Find where the given text appears and provide that cell's center as (X, Y) coordinate. 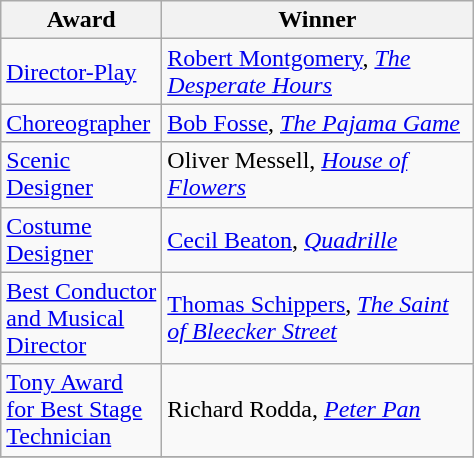
Richard Rodda, Peter Pan (318, 410)
Scenic Designer (82, 174)
Choreographer (82, 123)
Award (82, 20)
Winner (318, 20)
Thomas Schippers, The Saint of Bleecker Street (318, 318)
Costume Designer (82, 240)
Cecil Beaton, Quadrille (318, 240)
Director-Play (82, 72)
Bob Fosse, The Pajama Game (318, 123)
Tony Award for Best Stage Technician (82, 410)
Robert Montgomery, The Desperate Hours (318, 72)
Oliver Messell, House of Flowers (318, 174)
Best Conductor and Musical Director (82, 318)
